Pinpoint the cell where the given text exists, returning its [X, Y] midpoint coordinate. 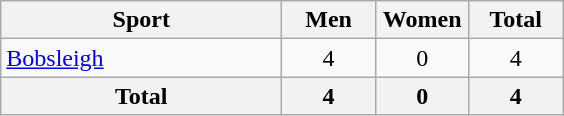
Bobsleigh [142, 58]
Sport [142, 20]
Men [329, 20]
Women [422, 20]
